Identify which cell holds the provided text, then report its (x, y) central coordinate. 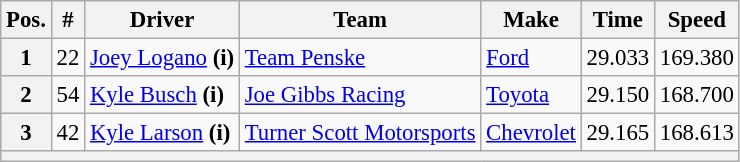
Joey Logano (i) (162, 58)
Kyle Busch (i) (162, 95)
Chevrolet (531, 133)
29.150 (618, 95)
# (68, 20)
168.613 (696, 133)
2 (26, 95)
Joe Gibbs Racing (360, 95)
168.700 (696, 95)
29.033 (618, 58)
Pos. (26, 20)
Speed (696, 20)
22 (68, 58)
Kyle Larson (i) (162, 133)
Team (360, 20)
42 (68, 133)
169.380 (696, 58)
3 (26, 133)
Turner Scott Motorsports (360, 133)
Time (618, 20)
Ford (531, 58)
54 (68, 95)
Driver (162, 20)
1 (26, 58)
Toyota (531, 95)
29.165 (618, 133)
Make (531, 20)
Team Penske (360, 58)
